Find where the given text appears and provide that cell's center as [x, y] coordinate. 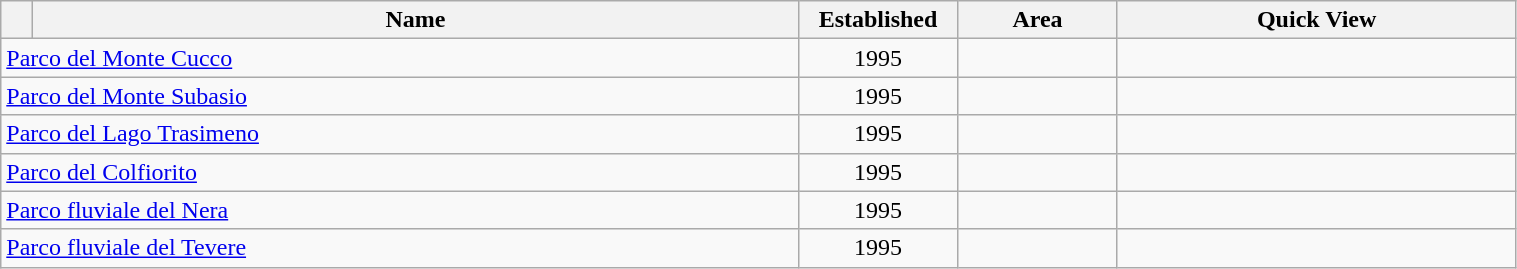
Parco fluviale del Tevere [400, 248]
Established [878, 20]
Parco del Monte Cucco [400, 58]
Name [416, 20]
Parco fluviale del Nera [400, 210]
Parco del Lago Trasimeno [400, 134]
Parco del Colfiorito [400, 172]
Quick View [1316, 20]
Area [1038, 20]
Parco del Monte Subasio [400, 96]
